For the text-containing cell, return its midpoint in (X, Y) coordinate format. 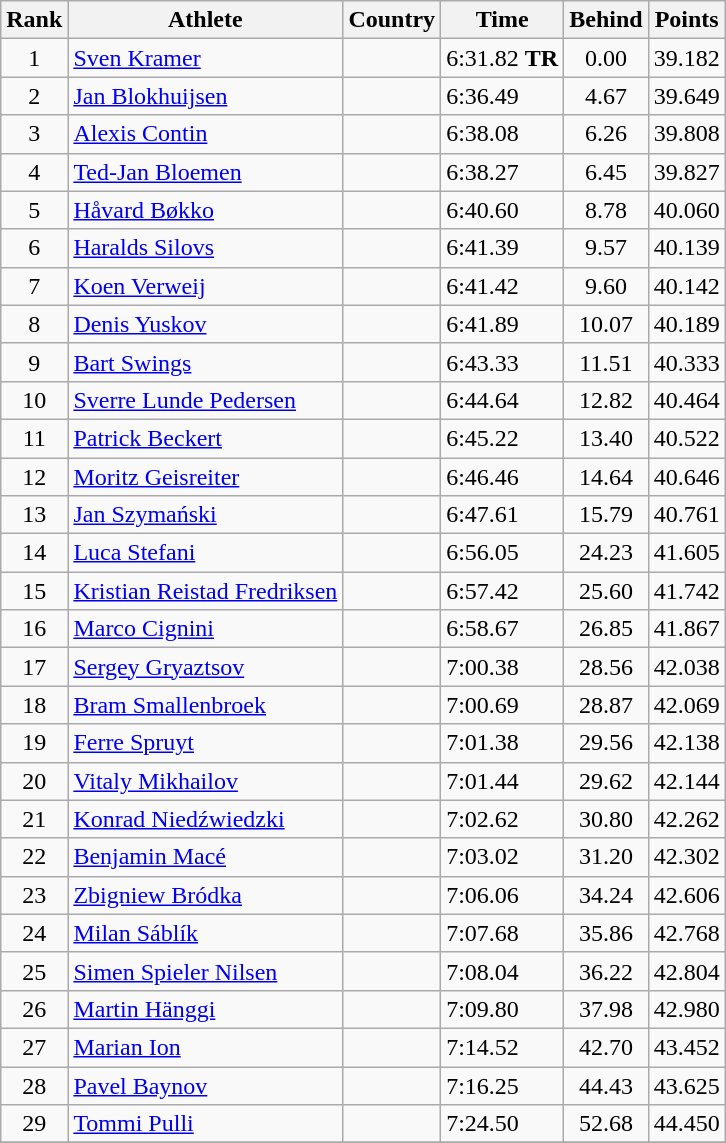
29 (34, 1124)
14 (34, 553)
Jan Szymański (206, 515)
6:45.22 (502, 438)
6:41.39 (502, 248)
Behind (606, 20)
Points (686, 20)
Sergey Gryaztsov (206, 667)
7 (34, 286)
6.45 (606, 172)
42.138 (686, 743)
6.26 (606, 134)
26.85 (606, 629)
28 (34, 1085)
Vitaly Mikhailov (206, 781)
Simen Spieler Nilsen (206, 971)
43.625 (686, 1085)
39.649 (686, 96)
13 (34, 515)
Rank (34, 20)
17 (34, 667)
Tommi Pulli (206, 1124)
44.450 (686, 1124)
Pavel Baynov (206, 1085)
24.23 (606, 553)
6:44.64 (502, 400)
6:38.08 (502, 134)
Time (502, 20)
Håvard Bøkko (206, 210)
40.761 (686, 515)
42.069 (686, 705)
1 (34, 58)
40.646 (686, 477)
6 (34, 248)
7:00.69 (502, 705)
Country (392, 20)
5 (34, 210)
23 (34, 895)
40.464 (686, 400)
18 (34, 705)
4.67 (606, 96)
Koen Verweij (206, 286)
39.808 (686, 134)
42.980 (686, 1009)
Moritz Geisreiter (206, 477)
Athlete (206, 20)
43.452 (686, 1047)
8.78 (606, 210)
Zbigniew Bródka (206, 895)
40.142 (686, 286)
9.57 (606, 248)
41.605 (686, 553)
Bram Smallenbroek (206, 705)
Sven Kramer (206, 58)
42.70 (606, 1047)
41.867 (686, 629)
6:41.42 (502, 286)
7:07.68 (502, 933)
22 (34, 857)
Milan Sáblík (206, 933)
Patrick Beckert (206, 438)
Haralds Silovs (206, 248)
52.68 (606, 1124)
7:00.38 (502, 667)
6:57.42 (502, 591)
7:09.80 (502, 1009)
6:46.46 (502, 477)
29.62 (606, 781)
26 (34, 1009)
6:41.89 (502, 324)
7:08.04 (502, 971)
21 (34, 819)
44.43 (606, 1085)
14.64 (606, 477)
28.56 (606, 667)
12.82 (606, 400)
Luca Stefani (206, 553)
42.302 (686, 857)
11.51 (606, 362)
42.262 (686, 819)
42.606 (686, 895)
31.20 (606, 857)
9 (34, 362)
27 (34, 1047)
20 (34, 781)
Jan Blokhuijsen (206, 96)
7:01.44 (502, 781)
39.182 (686, 58)
6:40.60 (502, 210)
Alexis Contin (206, 134)
Martin Hänggi (206, 1009)
10 (34, 400)
42.144 (686, 781)
42.804 (686, 971)
11 (34, 438)
40.139 (686, 248)
24 (34, 933)
34.24 (606, 895)
15 (34, 591)
Denis Yuskov (206, 324)
12 (34, 477)
Ferre Spruyt (206, 743)
19 (34, 743)
6:31.82 TR (502, 58)
13.40 (606, 438)
9.60 (606, 286)
40.522 (686, 438)
6:43.33 (502, 362)
6:56.05 (502, 553)
40.060 (686, 210)
7:24.50 (502, 1124)
42.768 (686, 933)
25.60 (606, 591)
8 (34, 324)
7:06.06 (502, 895)
0.00 (606, 58)
36.22 (606, 971)
Benjamin Macé (206, 857)
6:38.27 (502, 172)
6:58.67 (502, 629)
39.827 (686, 172)
16 (34, 629)
Marian Ion (206, 1047)
Ted-Jan Bloemen (206, 172)
35.86 (606, 933)
7:16.25 (502, 1085)
40.333 (686, 362)
6:36.49 (502, 96)
7:03.02 (502, 857)
6:47.61 (502, 515)
7:01.38 (502, 743)
7:02.62 (502, 819)
42.038 (686, 667)
28.87 (606, 705)
2 (34, 96)
25 (34, 971)
10.07 (606, 324)
Konrad Niedźwiedzki (206, 819)
7:14.52 (502, 1047)
37.98 (606, 1009)
41.742 (686, 591)
Sverre Lunde Pedersen (206, 400)
40.189 (686, 324)
Marco Cignini (206, 629)
30.80 (606, 819)
4 (34, 172)
3 (34, 134)
Kristian Reistad Fredriksen (206, 591)
Bart Swings (206, 362)
29.56 (606, 743)
15.79 (606, 515)
